Capture the cell that displays the provided text and extract its [x, y] central coordinate. 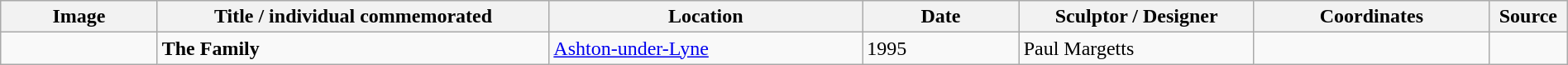
The Family [353, 48]
Image [79, 17]
Coordinates [1371, 17]
Date [941, 17]
Paul Margetts [1136, 48]
Ashton-under-Lyne [706, 48]
1995 [941, 48]
Location [706, 17]
Title / individual commemorated [353, 17]
Source [1528, 17]
Sculptor / Designer [1136, 17]
